Determine the [X, Y] coordinate at the center of the cell enclosing the given text.  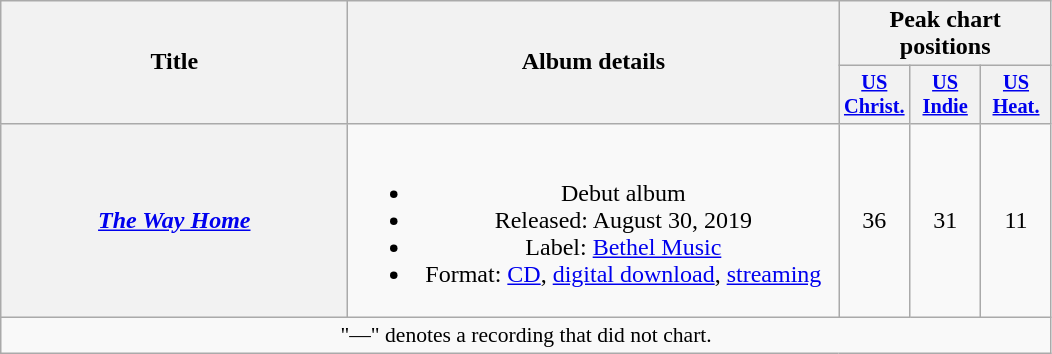
Debut albumReleased: August 30, 2019Label: Bethel MusicFormat: CD, digital download, streaming [594, 220]
USHeat. [1016, 95]
USIndie [946, 95]
"—" denotes a recording that did not chart. [526, 336]
USChrist. [874, 95]
11 [1016, 220]
Album details [594, 62]
The Way Home [174, 220]
Title [174, 62]
31 [946, 220]
Peak chart positions [946, 34]
36 [874, 220]
